Identify which cell holds the provided text, then report its (X, Y) central coordinate. 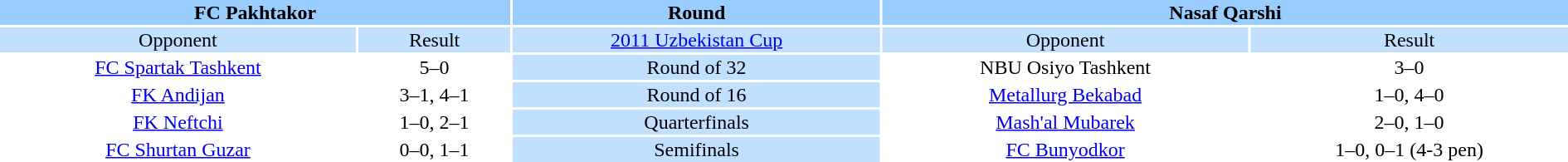
FC Spartak Tashkent (178, 67)
Quarterfinals (697, 122)
Metallurg Bekabad (1065, 95)
Nasaf Qarshi (1225, 12)
Round of 32 (697, 67)
2011 Uzbekistan Cup (697, 40)
0–0, 1–1 (435, 150)
1–0, 2–1 (435, 122)
Mash'al Mubarek (1065, 122)
3–0 (1409, 67)
3–1, 4–1 (435, 95)
1–0, 4–0 (1409, 95)
NBU Osiyo Tashkent (1065, 67)
Round of 16 (697, 95)
FC Bunyodkor (1065, 150)
Semifinals (697, 150)
5–0 (435, 67)
Round (697, 12)
2–0, 1–0 (1409, 122)
FC Pakhtakor (256, 12)
FK Andijan (178, 95)
1–0, 0–1 (4-3 pen) (1409, 150)
FC Shurtan Guzar (178, 150)
FK Neftchi (178, 122)
